Find where the given text appears and provide that cell's center as (x, y) coordinate. 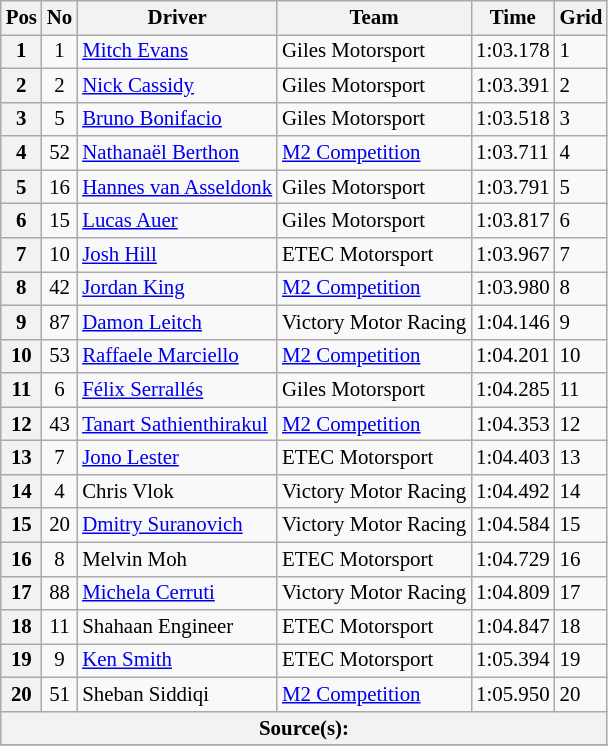
Bruno Bonifacio (177, 119)
1:04.201 (512, 356)
Grid (582, 18)
1:03.391 (512, 85)
Time (512, 18)
42 (60, 288)
1:04.285 (512, 390)
Mitch Evans (177, 51)
1:04.809 (512, 593)
Félix Serrallés (177, 390)
Raffaele Marciello (177, 356)
87 (60, 322)
1:03.817 (512, 221)
52 (60, 153)
Driver (177, 18)
1:04.492 (512, 491)
Josh Hill (177, 255)
Tanart Sathienthirakul (177, 424)
Hannes van Asseldonk (177, 187)
88 (60, 593)
1:04.146 (512, 322)
43 (60, 424)
No (60, 18)
1:04.403 (512, 458)
1:03.711 (512, 153)
Jordan King (177, 288)
1:04.353 (512, 424)
1:03.178 (512, 51)
1:04.729 (512, 559)
Jono Lester (177, 458)
51 (60, 695)
Michela Cerruti (177, 593)
Shahaan Engineer (177, 627)
Dmitry Suranovich (177, 525)
53 (60, 356)
Team (374, 18)
Melvin Moh (177, 559)
1:04.584 (512, 525)
Source(s): (304, 728)
Lucas Auer (177, 221)
1:03.791 (512, 187)
Damon Leitch (177, 322)
Chris Vlok (177, 491)
1:03.518 (512, 119)
Sheban Siddiqi (177, 695)
1:05.394 (512, 661)
1:03.980 (512, 288)
Nathanaël Berthon (177, 153)
Pos (22, 18)
1:03.967 (512, 255)
Ken Smith (177, 661)
Nick Cassidy (177, 85)
1:05.950 (512, 695)
1:04.847 (512, 627)
